Return the [X, Y] coordinate for the center point of the cell that contains the specified text.  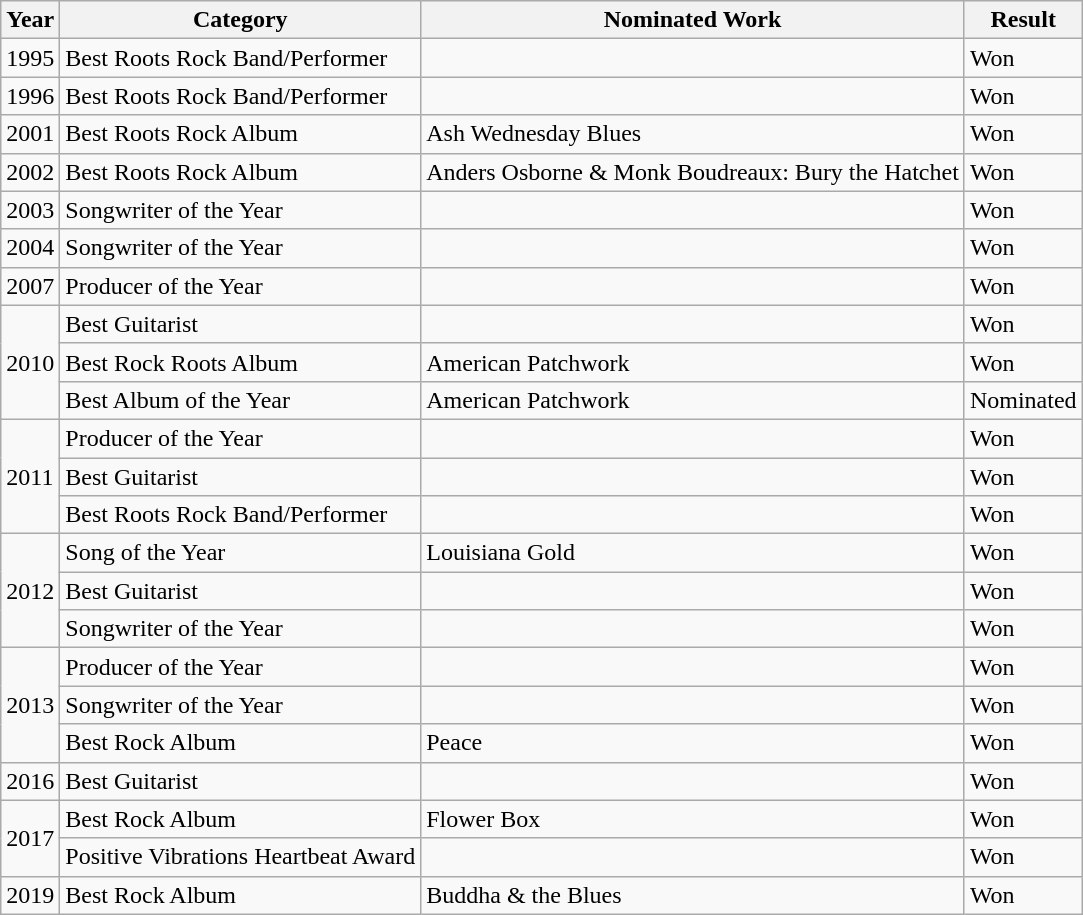
2010 [30, 362]
Ash Wednesday Blues [693, 134]
2007 [30, 286]
Peace [693, 743]
Nominated [1023, 400]
2001 [30, 134]
Nominated Work [693, 20]
1996 [30, 96]
Flower Box [693, 819]
2012 [30, 591]
Result [1023, 20]
Category [240, 20]
2011 [30, 476]
1995 [30, 58]
Year [30, 20]
Louisiana Gold [693, 553]
2017 [30, 838]
Song of the Year [240, 553]
2003 [30, 210]
2019 [30, 895]
2013 [30, 705]
Buddha & the Blues [693, 895]
2004 [30, 248]
Anders Osborne & Monk Boudreaux: Bury the Hatchet [693, 172]
Best Album of the Year [240, 400]
Positive Vibrations Heartbeat Award [240, 857]
2016 [30, 781]
2002 [30, 172]
Best Rock Roots Album [240, 362]
